Scan for the cell matching the given text and deliver its (X, Y) coordinate at center. 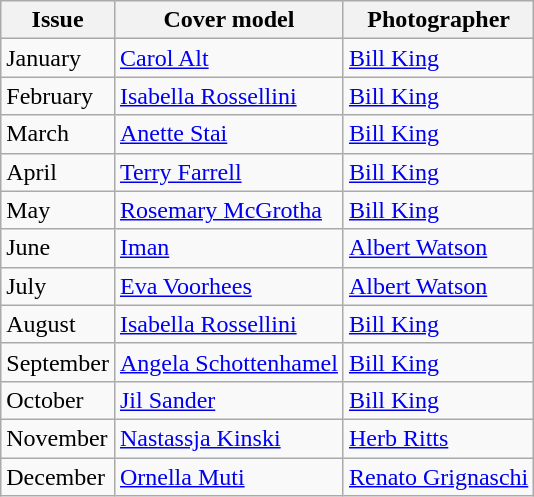
Carol Alt (228, 58)
Eva Voorhees (228, 286)
October (58, 400)
Terry Farrell (228, 172)
April (58, 172)
Photographer (438, 20)
Nastassja Kinski (228, 438)
Issue (58, 20)
December (58, 477)
Ornella Muti (228, 477)
February (58, 96)
Iman (228, 248)
Renato Grignaschi (438, 477)
Jil Sander (228, 400)
September (58, 362)
Herb Ritts (438, 438)
June (58, 248)
August (58, 324)
July (58, 286)
January (58, 58)
March (58, 134)
May (58, 210)
Rosemary McGrotha (228, 210)
Angela Schottenhamel (228, 362)
Anette Stai (228, 134)
Cover model (228, 20)
November (58, 438)
